Scan for the cell matching the given text and deliver its [X, Y] coordinate at center. 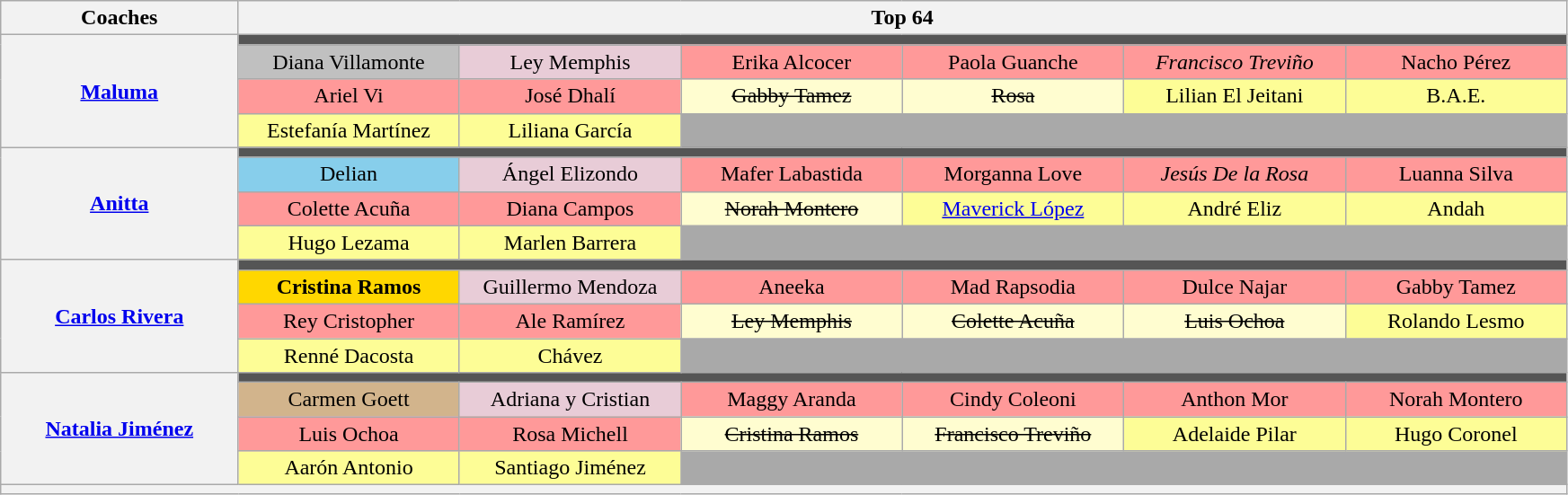
Santiago Jiménez [570, 468]
André Eliz [1235, 208]
Diana Villamonte [349, 62]
Natalia Jiménez [120, 429]
Diana Campos [570, 208]
Mad Rapsodia [1013, 287]
Nacho Pérez [1456, 62]
Liliana García [570, 130]
Guillermo Mendoza [570, 287]
Maluma [120, 92]
Adelaide Pilar [1235, 434]
Carlos Rivera [120, 316]
Aarón Antonio [349, 468]
Aneeka [792, 287]
José Dhalí [570, 96]
Marlen Barrera [570, 243]
Renné Dacosta [349, 355]
Anitta [120, 203]
Delian [349, 174]
Rey Cristopher [349, 321]
Maggy Aranda [792, 400]
Paola Guanche [1013, 62]
Rosa Michell [570, 434]
Estefanía Martínez [349, 130]
Andah [1456, 208]
Cindy Coleoni [1013, 400]
Lilian El Jeitani [1235, 96]
Hugo Coronel [1456, 434]
Mafer Labastida [792, 174]
Top 64 [902, 18]
Luanna Silva [1456, 174]
Ángel Elizondo [570, 174]
Anthon Mor [1235, 400]
Adriana y Cristian [570, 400]
Chávez [570, 355]
Ariel Vi [349, 96]
Coaches [120, 18]
Maverick López [1013, 208]
Rolando Lesmo [1456, 321]
B.A.E. [1456, 96]
Hugo Lezama [349, 243]
Morganna Love [1013, 174]
Erika Alcocer [792, 62]
Carmen Goett [349, 400]
Jesús De la Rosa [1235, 174]
Rosa [1013, 96]
Dulce Najar [1235, 287]
Ale Ramírez [570, 321]
